Scan for the cell matching the given text and deliver its (x, y) coordinate at center. 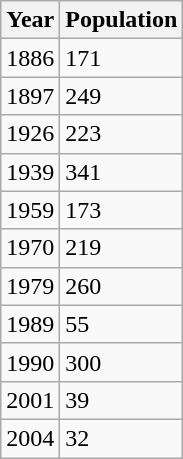
39 (122, 400)
Population (122, 20)
260 (122, 286)
1979 (30, 286)
171 (122, 58)
2001 (30, 400)
1926 (30, 134)
173 (122, 210)
1939 (30, 172)
1959 (30, 210)
1990 (30, 362)
32 (122, 438)
341 (122, 172)
300 (122, 362)
Year (30, 20)
1970 (30, 248)
55 (122, 324)
223 (122, 134)
249 (122, 96)
1886 (30, 58)
1989 (30, 324)
2004 (30, 438)
1897 (30, 96)
219 (122, 248)
